Pinpoint the cell where the given text exists, returning its (x, y) midpoint coordinate. 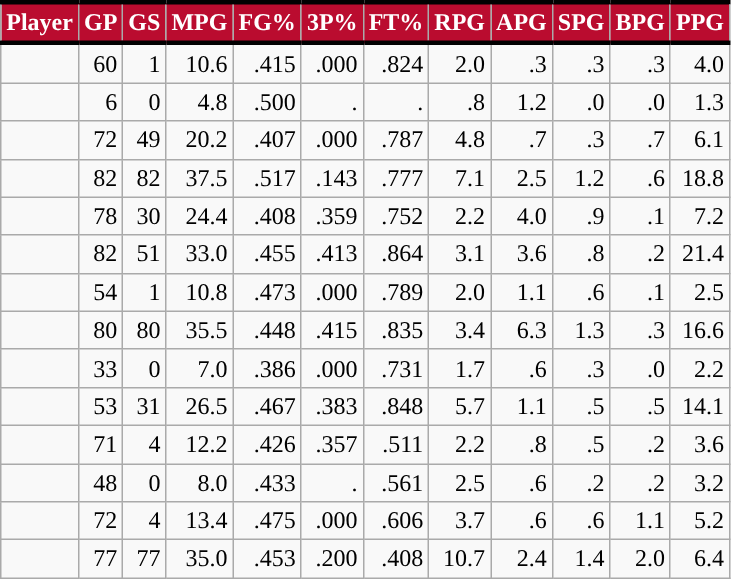
33 (100, 368)
26.5 (200, 406)
Player (40, 22)
24.4 (200, 216)
.475 (267, 521)
35.5 (200, 330)
.777 (396, 178)
APG (522, 22)
49 (144, 140)
10.7 (460, 559)
5.2 (700, 521)
35.0 (200, 559)
8.0 (200, 483)
FG% (267, 22)
.467 (267, 406)
37.5 (200, 178)
7.2 (700, 216)
31 (144, 406)
.511 (396, 444)
.848 (396, 406)
GS (144, 22)
3.1 (460, 254)
.9 (581, 216)
20.2 (200, 140)
.433 (267, 483)
.383 (332, 406)
PPG (700, 22)
51 (144, 254)
60 (100, 63)
.517 (267, 178)
53 (100, 406)
6.3 (522, 330)
12.2 (200, 444)
.426 (267, 444)
10.6 (200, 63)
.789 (396, 292)
3.2 (700, 483)
21.4 (700, 254)
48 (100, 483)
SPG (581, 22)
7.1 (460, 178)
33.0 (200, 254)
.455 (267, 254)
16.6 (700, 330)
30 (144, 216)
.453 (267, 559)
71 (100, 444)
14.1 (700, 406)
.386 (267, 368)
78 (100, 216)
54 (100, 292)
10.8 (200, 292)
.606 (396, 521)
.143 (332, 178)
3.7 (460, 521)
.561 (396, 483)
RPG (460, 22)
6 (100, 102)
.413 (332, 254)
.407 (267, 140)
MPG (200, 22)
3P% (332, 22)
.448 (267, 330)
.473 (267, 292)
.752 (396, 216)
6.1 (700, 140)
.731 (396, 368)
.824 (396, 63)
18.8 (700, 178)
6.4 (700, 559)
GP (100, 22)
.864 (396, 254)
.787 (396, 140)
BPG (640, 22)
FT% (396, 22)
.200 (332, 559)
13.4 (200, 521)
7.0 (200, 368)
3.4 (460, 330)
1.4 (581, 559)
.357 (332, 444)
1.7 (460, 368)
.835 (396, 330)
.500 (267, 102)
.359 (332, 216)
2.4 (522, 559)
5.7 (460, 406)
